Determine the (x, y) coordinate at the center of the cell enclosing the given text.  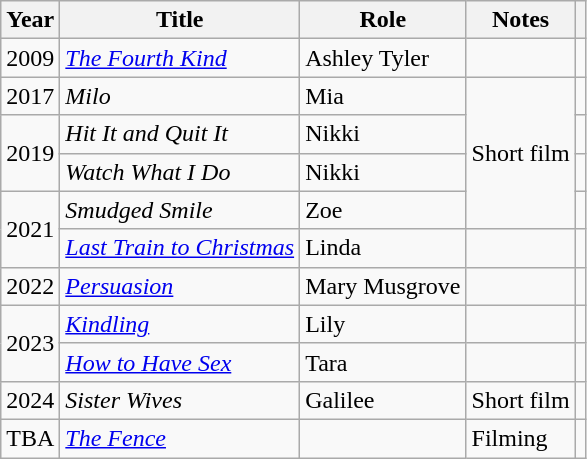
Linda (383, 248)
Last Train to Christmas (180, 248)
Ashley Tyler (383, 58)
Mary Musgrove (383, 286)
Title (180, 20)
2019 (30, 153)
Zoe (383, 210)
2009 (30, 58)
2024 (30, 400)
Smudged Smile (180, 210)
Role (383, 20)
Notes (520, 20)
The Fence (180, 438)
2021 (30, 229)
TBA (30, 438)
2017 (30, 96)
Watch What I Do (180, 172)
Filming (520, 438)
2022 (30, 286)
The Fourth Kind (180, 58)
Kindling (180, 324)
2023 (30, 343)
Lily (383, 324)
Year (30, 20)
How to Have Sex (180, 362)
Hit It and Quit It (180, 134)
Sister Wives (180, 400)
Tara (383, 362)
Persuasion (180, 286)
Milo (180, 96)
Mia (383, 96)
Galilee (383, 400)
